Find where the given text appears and provide that cell's center as [X, Y] coordinate. 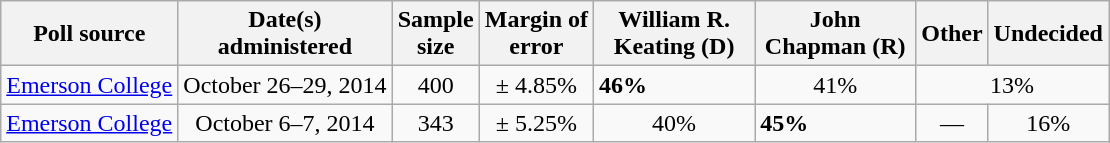
46% [674, 85]
October 26–29, 2014 [285, 85]
Undecided [1048, 34]
— [952, 123]
Samplesize [436, 34]
13% [1012, 85]
41% [836, 85]
± 4.85% [536, 85]
William R.Keating (D) [674, 34]
Margin oferror [536, 34]
343 [436, 123]
JohnChapman (R) [836, 34]
Poll source [90, 34]
40% [674, 123]
October 6–7, 2014 [285, 123]
Date(s)administered [285, 34]
16% [1048, 123]
± 5.25% [536, 123]
400 [436, 85]
45% [836, 123]
Other [952, 34]
